Locate the cell with the specified text and output its (x, y) center coordinate. 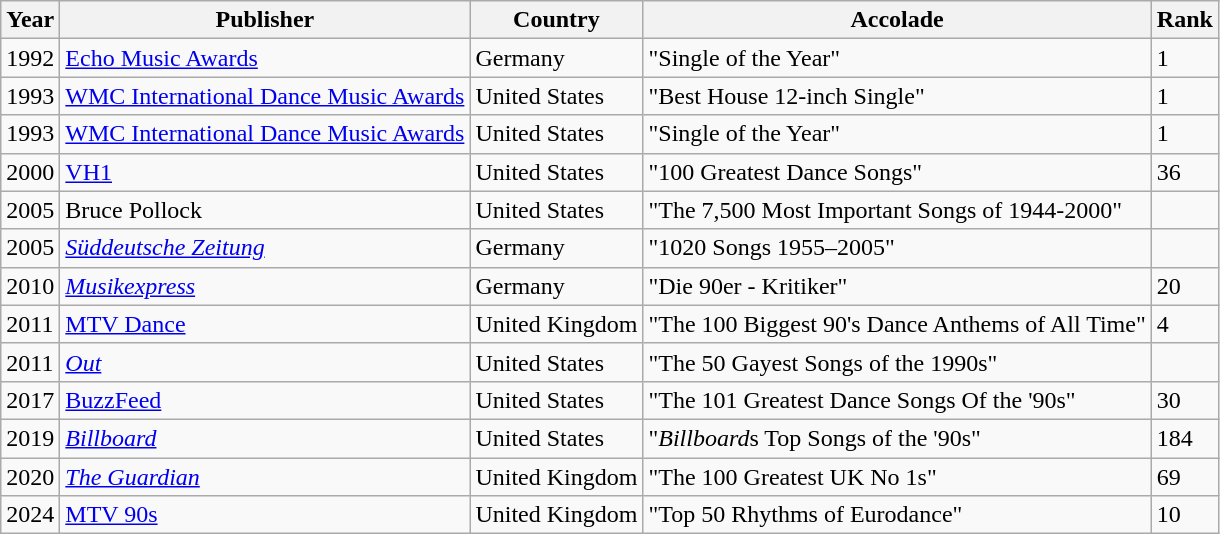
Accolade (897, 20)
36 (1184, 172)
184 (1184, 438)
MTV Dance (265, 324)
Echo Music Awards (265, 58)
"Billboards Top Songs of the '90s" (897, 438)
"Best House 12-inch Single" (897, 96)
2017 (30, 400)
Out (265, 362)
Publisher (265, 20)
2020 (30, 477)
2000 (30, 172)
Billboard (265, 438)
"The 100 Greatest UK No 1s" (897, 477)
"The 101 Greatest Dance Songs Of the '90s" (897, 400)
Musikexpress (265, 286)
30 (1184, 400)
"The 50 Gayest Songs of the 1990s" (897, 362)
MTV 90s (265, 515)
2010 (30, 286)
Süddeutsche Zeitung (265, 248)
4 (1184, 324)
69 (1184, 477)
VH1 (265, 172)
"1020 Songs 1955–2005" (897, 248)
2019 (30, 438)
Country (556, 20)
2024 (30, 515)
"The 100 Biggest 90's Dance Anthems of All Time" (897, 324)
The Guardian (265, 477)
"Top 50 Rhythms of Eurodance" (897, 515)
"Die 90er - Kritiker" (897, 286)
10 (1184, 515)
Rank (1184, 20)
Bruce Pollock (265, 210)
20 (1184, 286)
1992 (30, 58)
"The 7,500 Most Important Songs of 1944-2000" (897, 210)
Year (30, 20)
"100 Greatest Dance Songs" (897, 172)
BuzzFeed (265, 400)
